Locate the cell with the specified text and output its (X, Y) center coordinate. 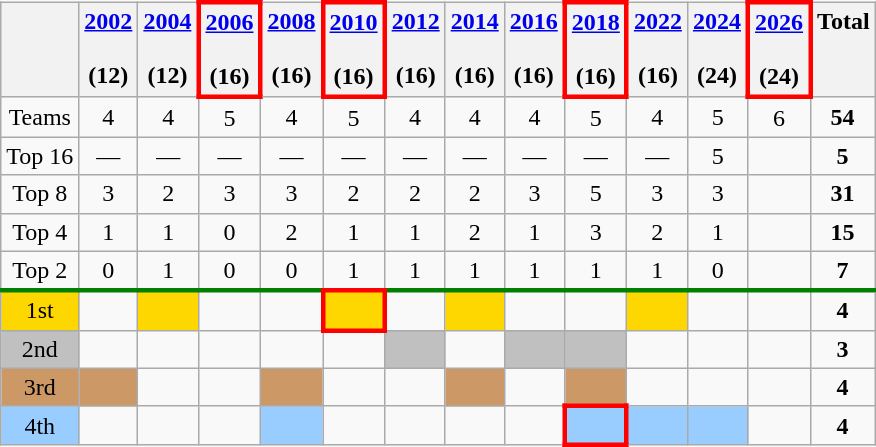
7 (842, 271)
31 (842, 194)
2016 (16) (534, 50)
2006 (16) (229, 50)
6 (779, 117)
Top 8 (40, 194)
2008 (16) (291, 50)
4th (40, 425)
Top 16 (40, 156)
Total (842, 50)
2nd (40, 349)
Top 4 (40, 232)
2022 (16) (658, 50)
2012 (16) (416, 50)
54 (842, 117)
1st (40, 311)
Top 2 (40, 271)
Teams (40, 117)
3rd (40, 387)
2024 (24) (718, 50)
2002 (12) (108, 50)
2004 (12) (168, 50)
15 (842, 232)
2014 (16) (474, 50)
2010 (16) (354, 50)
2026 (24) (779, 50)
2018 (16) (596, 50)
